Scan for the cell matching the given text and deliver its (x, y) coordinate at center. 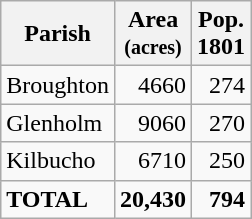
Kilbucho (58, 161)
274 (222, 85)
270 (222, 123)
9060 (152, 123)
Pop. 1801 (222, 34)
6710 (152, 161)
250 (222, 161)
20,430 (152, 199)
Area (acres) (152, 34)
794 (222, 199)
TOTAL (58, 199)
Broughton (58, 85)
Parish (58, 34)
Glenholm (58, 123)
4660 (152, 85)
